Detect which cell encompasses the target text, then output its (X, Y) center coordinate. 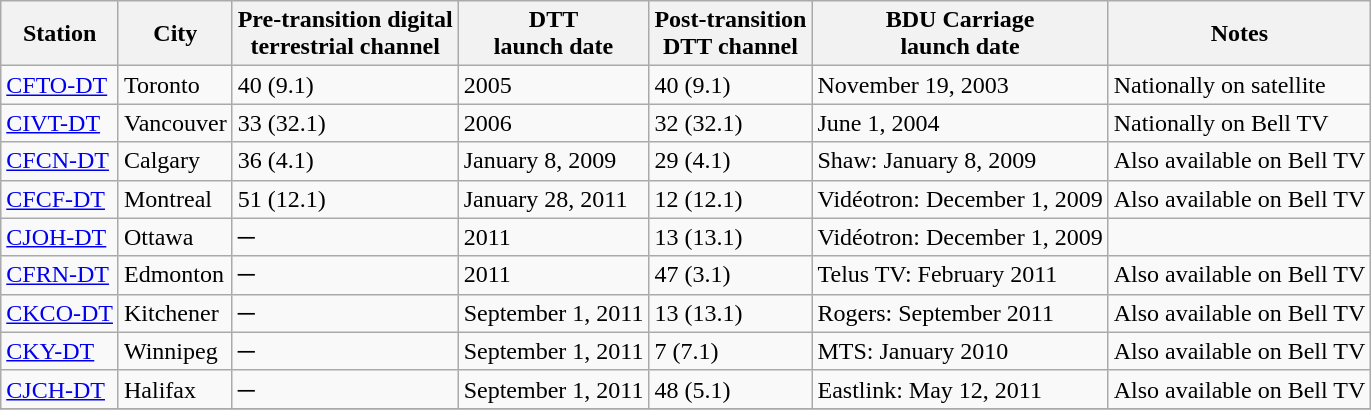
47 (3.1) (730, 275)
Calgary (175, 161)
Winnipeg (175, 351)
36 (4.1) (345, 161)
Halifax (175, 389)
CFCF-DT (60, 199)
CKY-DT (60, 351)
Toronto (175, 85)
2005 (554, 85)
Pre-transition digitalterrestrial channel (345, 34)
Ottawa (175, 237)
CJOH-DT (60, 237)
January 8, 2009 (554, 161)
Telus TV: February 2011 (960, 275)
Rogers: September 2011 (960, 313)
12 (12.1) (730, 199)
Nationally on satellite (1240, 85)
CJCH-DT (60, 389)
CKCO-DT (60, 313)
33 (32.1) (345, 123)
2006 (554, 123)
CFCN-DT (60, 161)
MTS: January 2010 (960, 351)
CFRN-DT (60, 275)
Edmonton (175, 275)
48 (5.1) (730, 389)
32 (32.1) (730, 123)
Post-transitionDTT channel (730, 34)
29 (4.1) (730, 161)
Eastlink: May 12, 2011 (960, 389)
November 19, 2003 (960, 85)
Notes (1240, 34)
Montreal (175, 199)
51 (12.1) (345, 199)
Vancouver (175, 123)
BDU Carriagelaunch date (960, 34)
Kitchener (175, 313)
Station (60, 34)
Shaw: January 8, 2009 (960, 161)
City (175, 34)
Nationally on Bell TV (1240, 123)
January 28, 2011 (554, 199)
7 (7.1) (730, 351)
June 1, 2004 (960, 123)
DTTlaunch date (554, 34)
CFTO-DT (60, 85)
CIVT-DT (60, 123)
